Output the (X, Y) coordinate of the center of the cell containing the given text.  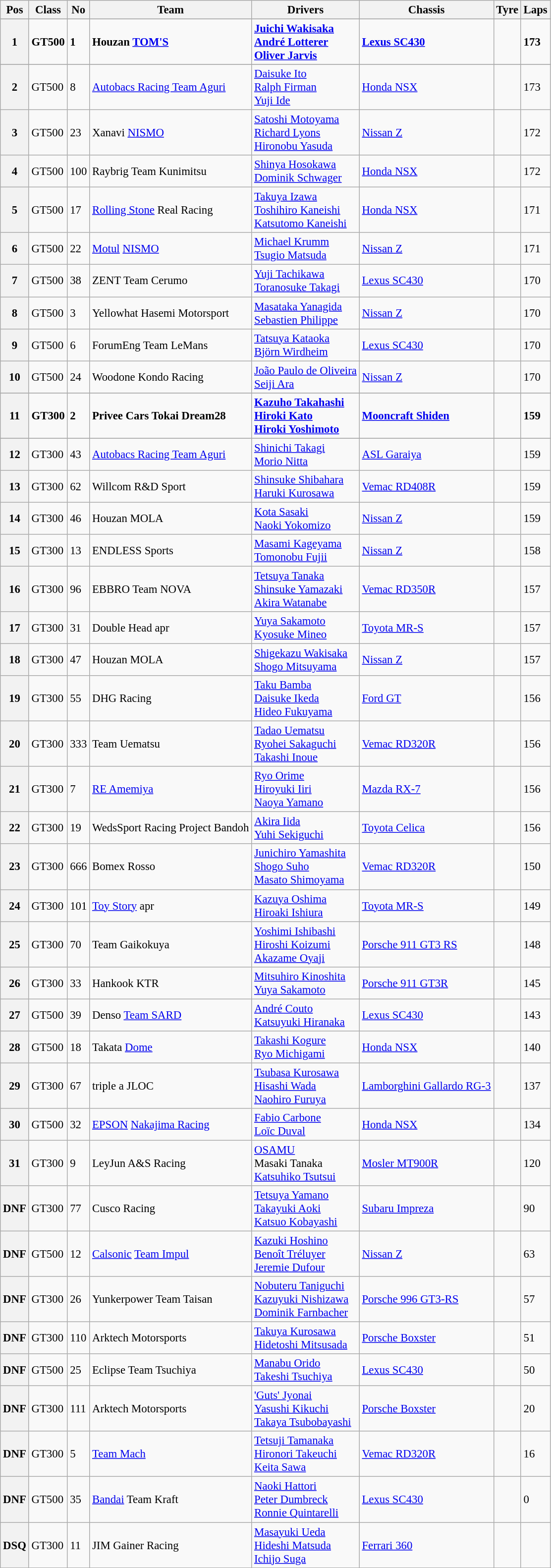
Tetsuji Tamanaka Hironori Takeuchi Keita Sawa (305, 1454)
158 (535, 550)
DSQ (15, 1545)
Bomex Rosso (170, 867)
JIM Gainer Racing (170, 1545)
Laps (535, 10)
50 (535, 1370)
149 (535, 905)
Mooncraft Shiden (426, 415)
Manabu Orido Takeshi Tsuchiya (305, 1370)
Porsche 911 GT3R (426, 983)
39 (78, 1015)
EBBRO Team NOVA (170, 589)
Masataka Yanagida Sebastien Philippe (305, 313)
96 (78, 589)
Vemac RD408R (426, 487)
100 (78, 172)
LeyJun A&S Racing (170, 1163)
Nobuteru Taniguchi Kazuyuki Nishizawa Dominik Farnbacher (305, 1299)
51 (535, 1338)
47 (78, 660)
Shinya Hosokawa Dominik Schwager (305, 172)
Ferrari 360 (426, 1545)
Takuya Izawa Toshihiro Kaneishi Katsutomo Kaneishi (305, 210)
triple a JLOC (170, 1086)
Tsubasa Kurosawa Hisashi Wada Naohiro Furuya (305, 1086)
38 (78, 281)
33 (78, 983)
Team (170, 10)
Tatsuya Kataoka Björn Wirdheim (305, 345)
Houzan TOM'S (170, 42)
4 (15, 172)
Tadao Uematsu Ryohei Sakaguchi Takashi Inoue (305, 744)
No (78, 10)
57 (535, 1299)
Mosler MT900R (426, 1163)
Bandai Team Kraft (170, 1500)
140 (535, 1047)
Xanavi NISMO (170, 133)
21 (15, 789)
Subaru Impreza (426, 1209)
Fabio Carbone Loïc Duval (305, 1124)
Shigekazu Wakisaka Shogo Mitsuyama (305, 660)
143 (535, 1015)
90 (535, 1209)
ASL Garaiya (426, 454)
Takashi Kogure Ryo Michigami (305, 1047)
101 (78, 905)
145 (535, 983)
EPSON Nakajima Racing (170, 1124)
32 (78, 1124)
Porsche 996 GT3-RS (426, 1299)
Pos (15, 10)
Team Gaikokuya (170, 944)
Ryo Orime Hiroyuki Iiri Naoya Yamano (305, 789)
Calsonic Team Impul (170, 1254)
ENDLESS Sports (170, 550)
Tyre (507, 10)
Motul NISMO (170, 249)
134 (535, 1124)
Masami Kageyama Tomonobu Fujii (305, 550)
666 (78, 867)
Kota Sasaki Naoki Yokomizo (305, 519)
Toy Story apr (170, 905)
'Guts' Jyonai Yasushi Kikuchi Takaya Tsubobayashi (305, 1409)
Tetsuya Yamano Takayuki Aoki Katsuo Kobayashi (305, 1209)
77 (78, 1209)
63 (535, 1254)
Michael Krumm Tsugio Matsuda (305, 249)
Double Head apr (170, 628)
Cusco Racing (170, 1209)
Mitsuhiro Kinoshita Yuya Sakamoto (305, 983)
Kazuya Oshima Hiroaki Ishiura (305, 905)
Tetsuya Tanaka Shinsuke Yamazaki Akira Watanabe (305, 589)
Team Mach (170, 1454)
Yellowhat Hasemi Motorsport (170, 313)
Eclipse Team Tsuchiya (170, 1370)
Chassis (426, 10)
110 (78, 1338)
Yuji Tachikawa Toranosuke Takagi (305, 281)
111 (78, 1409)
14 (15, 519)
28 (15, 1047)
70 (78, 944)
WedsSport Racing Project Bandoh (170, 828)
27 (15, 1015)
150 (535, 867)
62 (78, 487)
148 (535, 944)
43 (78, 454)
Satoshi Motoyama Richard Lyons Hironobu Yasuda (305, 133)
Juichi Wakisaka André Lotterer Oliver Jarvis (305, 42)
Yunkerpower Team Taisan (170, 1299)
Toyota Celica (426, 828)
Taku Bamba Daisuke Ikeda Hideo Fukuyama (305, 698)
Woodone Kondo Racing (170, 377)
Ford GT (426, 698)
Porsche 911 GT3 RS (426, 944)
29 (15, 1086)
Akira Iida Yuhi Sekiguchi (305, 828)
Takata Dome (170, 1047)
RE Amemiya (170, 789)
ForumEng Team LeMans (170, 345)
Willcom R&D Sport (170, 487)
15 (15, 550)
Class (48, 10)
Lamborghini Gallardo RG-3 (426, 1086)
35 (78, 1500)
55 (78, 698)
ZENT Team Cerumo (170, 281)
Yuya Sakamoto Kyosuke Mineo (305, 628)
67 (78, 1086)
João Paulo de Oliveira Seiji Ara (305, 377)
Denso Team SARD (170, 1015)
Naoki Hattori Peter Dumbreck Ronnie Quintarelli (305, 1500)
Yoshimi Ishibashi Hiroshi Koizumi Akazame Oyaji (305, 944)
333 (78, 744)
Kazuki Hoshino Benoît Tréluyer Jeremie Dufour (305, 1254)
0 (535, 1500)
Shinichi Takagi Morio Nitta (305, 454)
Privee Cars Tokai Dream28 (170, 415)
30 (15, 1124)
Kazuho Takahashi Hiroki Kato Hiroki Yoshimoto (305, 415)
Hankook KTR (170, 983)
120 (535, 1163)
Shinsuke Shibahara Haruki Kurosawa (305, 487)
Drivers (305, 10)
DHG Racing (170, 698)
Takuya Kurosawa Hidetoshi Mitsusada (305, 1338)
Raybrig Team Kunimitsu (170, 172)
OSAMU Masaki Tanaka Katsuhiko Tsutsui (305, 1163)
Mazda RX-7 (426, 789)
Vemac RD350R (426, 589)
Junichiro Yamashita Shogo Suho Masato Shimoyama (305, 867)
Daisuke Ito Ralph Firman Yuji Ide (305, 87)
Team Uematsu (170, 744)
Masayuki Ueda Hideshi Matsuda Ichijo Suga (305, 1545)
10 (15, 377)
André Couto Katsuyuki Hiranaka (305, 1015)
Rolling Stone Real Racing (170, 210)
137 (535, 1086)
46 (78, 519)
